Return the (X, Y) coordinate for the center point of the cell that contains the specified text.  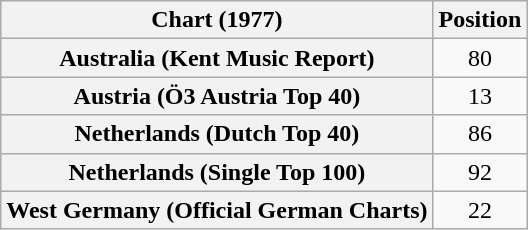
Netherlands (Dutch Top 40) (217, 134)
Australia (Kent Music Report) (217, 58)
13 (480, 96)
Netherlands (Single Top 100) (217, 172)
Position (480, 20)
Austria (Ö3 Austria Top 40) (217, 96)
West Germany (Official German Charts) (217, 210)
80 (480, 58)
86 (480, 134)
22 (480, 210)
92 (480, 172)
Chart (1977) (217, 20)
